Extract the [X, Y] coordinate from the center of the cell holding the provided text.  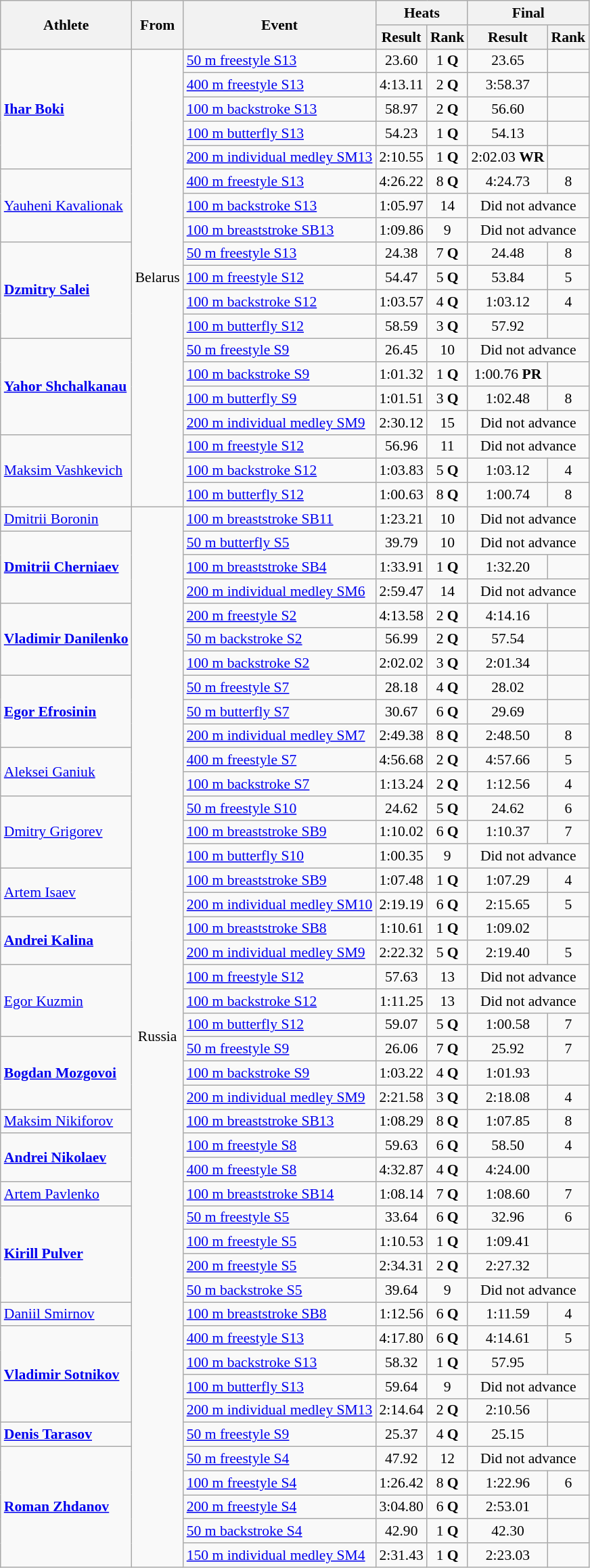
1:09.86 [401, 230]
4:24.00 [507, 1170]
4:14.16 [507, 616]
32.96 [507, 1218]
Vladimir Sotnikov [66, 1375]
2:15.65 [507, 904]
4:24.73 [507, 182]
2:01.34 [507, 664]
Yauheni Kavalionak [66, 206]
Egor Kuzmin [66, 1001]
30.67 [401, 712]
Andrei Kalina [66, 940]
59.64 [401, 1387]
Maksim Nikiforov [66, 1122]
24.38 [401, 254]
Athlete [66, 24]
Denis Tarasov [66, 1435]
1:03.57 [401, 302]
4:26.22 [401, 182]
50 m butterfly S7 [280, 712]
24.48 [507, 254]
58.50 [507, 1146]
Kirill Pulver [66, 1253]
4:13.11 [401, 85]
Aleksei Ganiuk [66, 773]
4:17.80 [401, 1339]
54.13 [507, 133]
1:03.22 [401, 1074]
56.99 [401, 639]
Egor Efrosinin [66, 712]
2:10.55 [401, 158]
400 m freestyle S8 [280, 1170]
58.97 [401, 110]
4:56.68 [401, 760]
1:00.63 [401, 495]
Andrei Nikolaev [66, 1158]
2:53.01 [507, 1507]
100 m breaststroke SB14 [280, 1194]
4:32.87 [401, 1170]
1:08.14 [401, 1194]
1:10.37 [507, 832]
1:01.51 [401, 398]
23.65 [507, 61]
2:19.40 [507, 953]
Event [280, 24]
200 m freestyle S5 [280, 1266]
1:07.48 [401, 881]
Yahor Shchalkanau [66, 386]
1:10.61 [401, 929]
50 m freestyle S5 [280, 1218]
100 m butterfly S9 [280, 398]
Maksim Vashkevich [66, 471]
Belarus [158, 277]
100 m backstroke S2 [280, 664]
Ihar Boki [66, 109]
56.60 [507, 110]
1:01.93 [507, 1074]
39.64 [401, 1290]
2:30.12 [401, 423]
1:33.91 [401, 568]
1:03.83 [401, 471]
2:59.47 [401, 591]
50 m freestyle S7 [280, 688]
57.54 [507, 639]
2:49.38 [401, 736]
100 m breaststroke SB11 [280, 519]
33.64 [401, 1218]
54.23 [401, 133]
23.60 [401, 61]
1:05.97 [401, 206]
Russia [158, 1037]
1:11.25 [401, 1001]
28.18 [401, 688]
Final [528, 13]
47.92 [401, 1459]
29.69 [507, 712]
39.79 [401, 543]
Heats [422, 13]
25.37 [401, 1435]
3:58.37 [507, 85]
1:07.29 [507, 881]
200 m individual medley SM7 [280, 736]
53.84 [507, 278]
2:22.32 [401, 953]
400 m freestyle S7 [280, 760]
1:11.59 [507, 1314]
Daniil Smirnov [66, 1314]
1:09.02 [507, 929]
2:31.43 [401, 1555]
1:10.02 [401, 832]
Artem Isaev [66, 893]
2:21.58 [401, 1097]
2:48.50 [507, 736]
4:57.66 [507, 760]
1:10.53 [401, 1242]
2:02.03 WR [507, 158]
50 m freestyle S4 [280, 1459]
150 m individual medley SM4 [280, 1555]
1:00.76 PR [507, 375]
2:19.19 [401, 904]
11 [448, 446]
100 m breaststroke SB4 [280, 568]
1:22.96 [507, 1483]
100 m backstroke S7 [280, 784]
Bogdan Mozgovoi [66, 1073]
1:32.20 [507, 568]
3:04.80 [401, 1507]
26.45 [401, 350]
25.15 [507, 1435]
1:01.32 [401, 375]
28.02 [507, 688]
50 m backstroke S2 [280, 639]
200 m freestyle S4 [280, 1507]
Dmitrii Cherniaev [66, 567]
2:34.31 [401, 1266]
1:00.35 [401, 856]
1:26.42 [401, 1483]
1:00.58 [507, 1025]
From [158, 24]
57.92 [507, 326]
1:08.29 [401, 1122]
26.06 [401, 1049]
50 m backstroke S5 [280, 1290]
100 m freestyle S4 [280, 1483]
50 m butterfly S5 [280, 543]
56.96 [401, 446]
58.59 [401, 326]
25.92 [507, 1049]
59.07 [401, 1025]
50 m backstroke S4 [280, 1531]
200 m individual medley SM10 [280, 904]
1:08.60 [507, 1194]
1:09.41 [507, 1242]
54.47 [401, 278]
15 [448, 423]
Dmitrii Boronin [66, 519]
1:02.48 [507, 398]
2:02.02 [401, 664]
2:14.64 [401, 1410]
2:23.03 [507, 1555]
Roman Zhdanov [66, 1507]
58.32 [401, 1362]
Dmitry Grigorev [66, 832]
57.63 [401, 977]
100 m butterfly S10 [280, 856]
2:27.32 [507, 1266]
100 m freestyle S5 [280, 1242]
42.90 [401, 1531]
2:18.08 [507, 1097]
1:07.85 [507, 1122]
42.30 [507, 1531]
Artem Pavlenko [66, 1194]
1:00.74 [507, 495]
Vladimir Danilenko [66, 640]
4:14.61 [507, 1339]
12 [448, 1459]
1:23.21 [401, 519]
100 m freestyle S8 [280, 1146]
4:13.58 [401, 616]
1:13.24 [401, 784]
2:10.56 [507, 1410]
Dzmitry Salei [66, 290]
200 m individual medley SM6 [280, 591]
200 m freestyle S2 [280, 616]
59.63 [401, 1146]
57.95 [507, 1362]
50 m freestyle S10 [280, 808]
